Return the (X, Y) coordinate for the center point of the cell that contains the specified text.  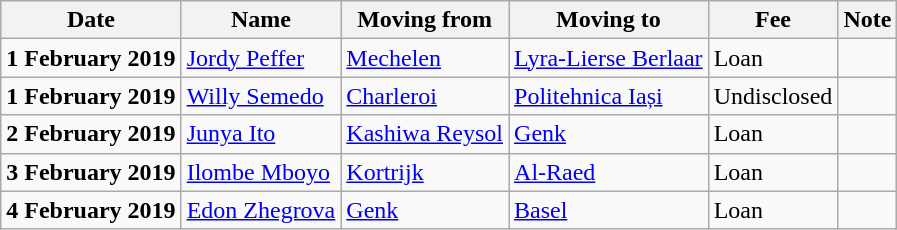
Ilombe Mboyo (261, 172)
Note (868, 20)
Willy Semedo (261, 96)
Charleroi (425, 96)
Mechelen (425, 58)
Edon Zhegrova (261, 210)
Junya Ito (261, 134)
4 February 2019 (91, 210)
3 February 2019 (91, 172)
Fee (773, 20)
Politehnica Iași (609, 96)
2 February 2019 (91, 134)
Moving to (609, 20)
Undisclosed (773, 96)
Basel (609, 210)
Jordy Peffer (261, 58)
Date (91, 20)
Name (261, 20)
Kashiwa Reysol (425, 134)
Al-Raed (609, 172)
Kortrijk (425, 172)
Moving from (425, 20)
Lyra-Lierse Berlaar (609, 58)
